Find where the given text appears and provide that cell's center as [x, y] coordinate. 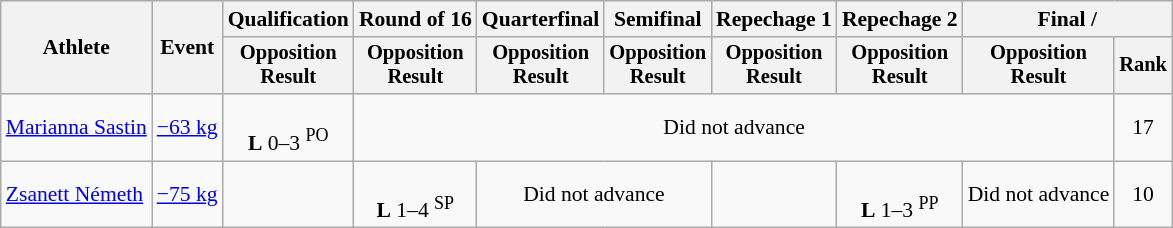
L 1–4 SP [416, 194]
Qualification [288, 19]
10 [1143, 194]
Marianna Sastin [76, 128]
Event [188, 48]
Round of 16 [416, 19]
Zsanett Németh [76, 194]
Athlete [76, 48]
Semifinal [658, 19]
L 0–3 PO [288, 128]
Repechage 1 [774, 19]
L 1–3 PP [900, 194]
Rank [1143, 66]
−75 kg [188, 194]
Final / [1068, 19]
−63 kg [188, 128]
Quarterfinal [541, 19]
Repechage 2 [900, 19]
17 [1143, 128]
